Return the [x, y] coordinate for the center point of the cell that contains the specified text.  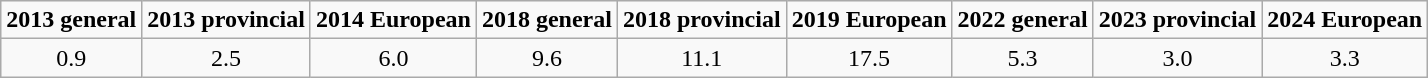
17.5 [869, 58]
2018 provincial [702, 20]
5.3 [1022, 58]
2.5 [226, 58]
2014 European [393, 20]
11.1 [702, 58]
3.0 [1178, 58]
2023 provincial [1178, 20]
2018 general [546, 20]
2013 general [72, 20]
3.3 [1345, 58]
2019 European [869, 20]
9.6 [546, 58]
0.9 [72, 58]
2024 European [1345, 20]
2022 general [1022, 20]
6.0 [393, 58]
2013 provincial [226, 20]
